For the text-containing cell, return its midpoint in [X, Y] coordinate format. 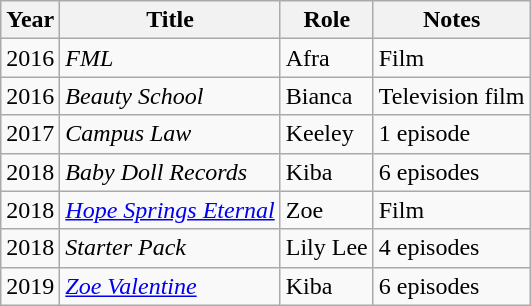
4 episodes [452, 248]
Beauty School [170, 96]
2017 [30, 134]
Notes [452, 20]
Lily Lee [326, 248]
Zoe [326, 210]
Title [170, 20]
Starter Pack [170, 248]
2019 [30, 286]
FML [170, 58]
1 episode [452, 134]
Role [326, 20]
Zoe Valentine [170, 286]
Bianca [326, 96]
Baby Doll Records [170, 172]
Hope Springs Eternal [170, 210]
Campus Law [170, 134]
Year [30, 20]
Keeley [326, 134]
Afra [326, 58]
Television film [452, 96]
